Find where the given text appears and provide that cell's center as (X, Y) coordinate. 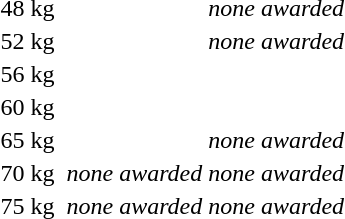
none awarded (134, 173)
